Find where the given text appears and provide that cell's center as [x, y] coordinate. 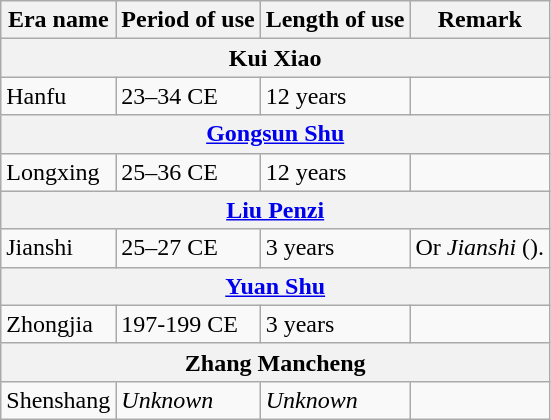
Zhongjia [58, 324]
Or Jianshi (). [480, 248]
Gongsun Shu [276, 134]
Yuan Shu [276, 286]
23–34 CE [188, 96]
Length of use [335, 20]
25–27 CE [188, 248]
Longxing [58, 172]
Jianshi [58, 248]
Kui Xiao [276, 58]
Zhang Mancheng [276, 362]
Period of use [188, 20]
Era name [58, 20]
Remark [480, 20]
25–36 CE [188, 172]
Liu Penzi [276, 210]
Hanfu [58, 96]
197-199 CE [188, 324]
Shenshang [58, 400]
